Extract the [X, Y] coordinate from the center of the cell holding the provided text.  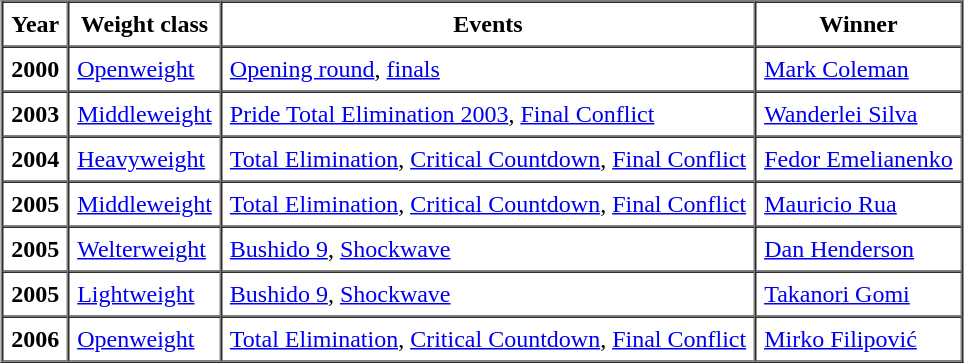
Wanderlei Silva [858, 114]
2006 [35, 338]
Takanori Gomi [858, 294]
Pride Total Elimination 2003, Final Conflict [488, 114]
Welterweight [144, 248]
2004 [35, 158]
Dan Henderson [858, 248]
Lightweight [144, 294]
Year [35, 24]
Events [488, 24]
Mirko Filipović [858, 338]
2000 [35, 68]
Winner [858, 24]
Fedor Emelianenko [858, 158]
Opening round, finals [488, 68]
Weight class [144, 24]
2003 [35, 114]
Heavyweight [144, 158]
Mauricio Rua [858, 204]
Mark Coleman [858, 68]
